Search for the cell housing the specified text and yield its [x, y] center coordinate. 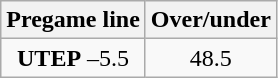
48.5 [210, 58]
UTEP –5.5 [74, 58]
Over/under [210, 20]
Pregame line [74, 20]
